Identify which cell holds the provided text, then report its (x, y) central coordinate. 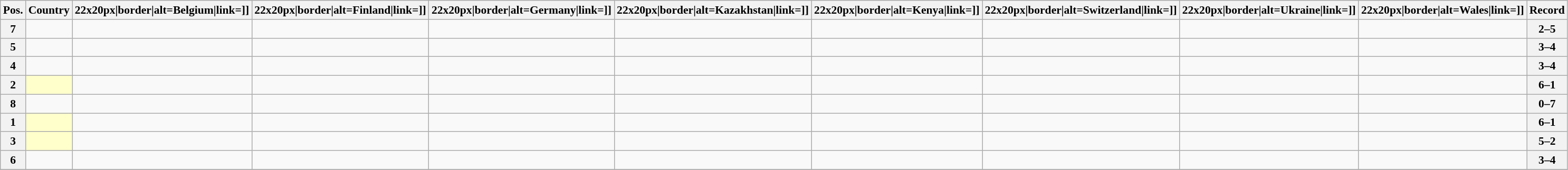
22x20px|border|alt=Wales|link=]] (1442, 10)
22x20px|border|alt=Belgium|link=]] (162, 10)
22x20px|border|alt=Kenya|link=]] (897, 10)
22x20px|border|alt=Switzerland|link=]] (1081, 10)
7 (13, 29)
3 (13, 142)
22x20px|border|alt=Ukraine|link=]] (1269, 10)
2–5 (1547, 29)
22x20px|border|alt=Germany|link=]] (521, 10)
Pos. (13, 10)
6 (13, 160)
5 (13, 47)
22x20px|border|alt=Finland|link=]] (340, 10)
Country (49, 10)
22x20px|border|alt=Kazakhstan|link=]] (713, 10)
2 (13, 85)
8 (13, 104)
4 (13, 66)
Record (1547, 10)
0–7 (1547, 104)
1 (13, 123)
5–2 (1547, 142)
